Identify which cell holds the provided text, then report its (X, Y) central coordinate. 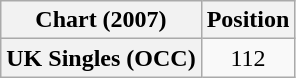
Chart (2007) (101, 20)
Position (248, 20)
UK Singles (OCC) (101, 58)
112 (248, 58)
